Pinpoint the cell where the given text exists, returning its [X, Y] midpoint coordinate. 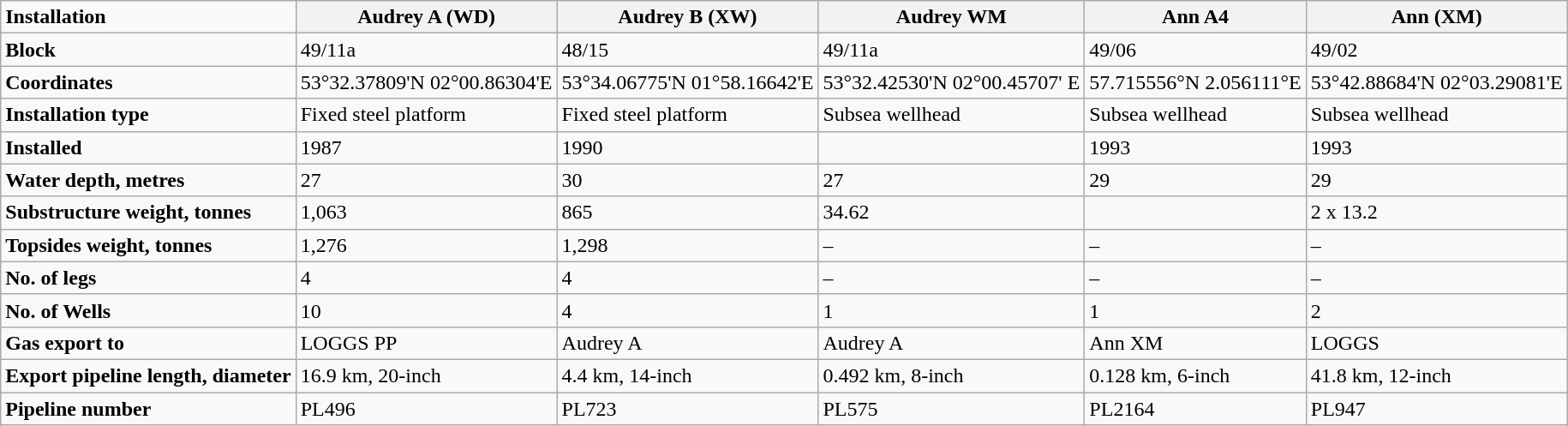
Ann (XM) [1436, 17]
1,063 [427, 213]
2 [1436, 310]
PL496 [427, 409]
1987 [427, 147]
1990 [687, 147]
Topsides weight, tonnes [148, 245]
10 [427, 310]
53°32.42530'N 02°00.45707' E [951, 82]
1,298 [687, 245]
Audrey A (WD) [427, 17]
Gas export to [148, 343]
Ann A4 [1195, 17]
30 [687, 180]
Installation [148, 17]
No. of Wells [148, 310]
Substructure weight, tonnes [148, 213]
4.4 km, 14-inch [687, 375]
49/06 [1195, 50]
865 [687, 213]
41.8 km, 12-inch [1436, 375]
57.715556°N 2.056111°E [1195, 82]
48/15 [687, 50]
Installed [148, 147]
53°42.88684'N 02°03.29081'E [1436, 82]
16.9 km, 20-inch [427, 375]
53°32.37809'N 02°00.86304'E [427, 82]
Ann XM [1195, 343]
1,276 [427, 245]
53°34.06775'N 01°58.16642'E [687, 82]
PL947 [1436, 409]
LOGGS PP [427, 343]
LOGGS [1436, 343]
Block [148, 50]
No. of legs [148, 278]
0.492 km, 8-inch [951, 375]
PL575 [951, 409]
Audrey WM [951, 17]
34.62 [951, 213]
Export pipeline length, diameter [148, 375]
PL2164 [1195, 409]
Water depth, metres [148, 180]
2 x 13.2 [1436, 213]
Pipeline number [148, 409]
0.128 km, 6-inch [1195, 375]
Installation type [148, 115]
PL723 [687, 409]
Audrey B (XW) [687, 17]
49/02 [1436, 50]
Coordinates [148, 82]
